Scan for the cell matching the given text and deliver its (X, Y) coordinate at center. 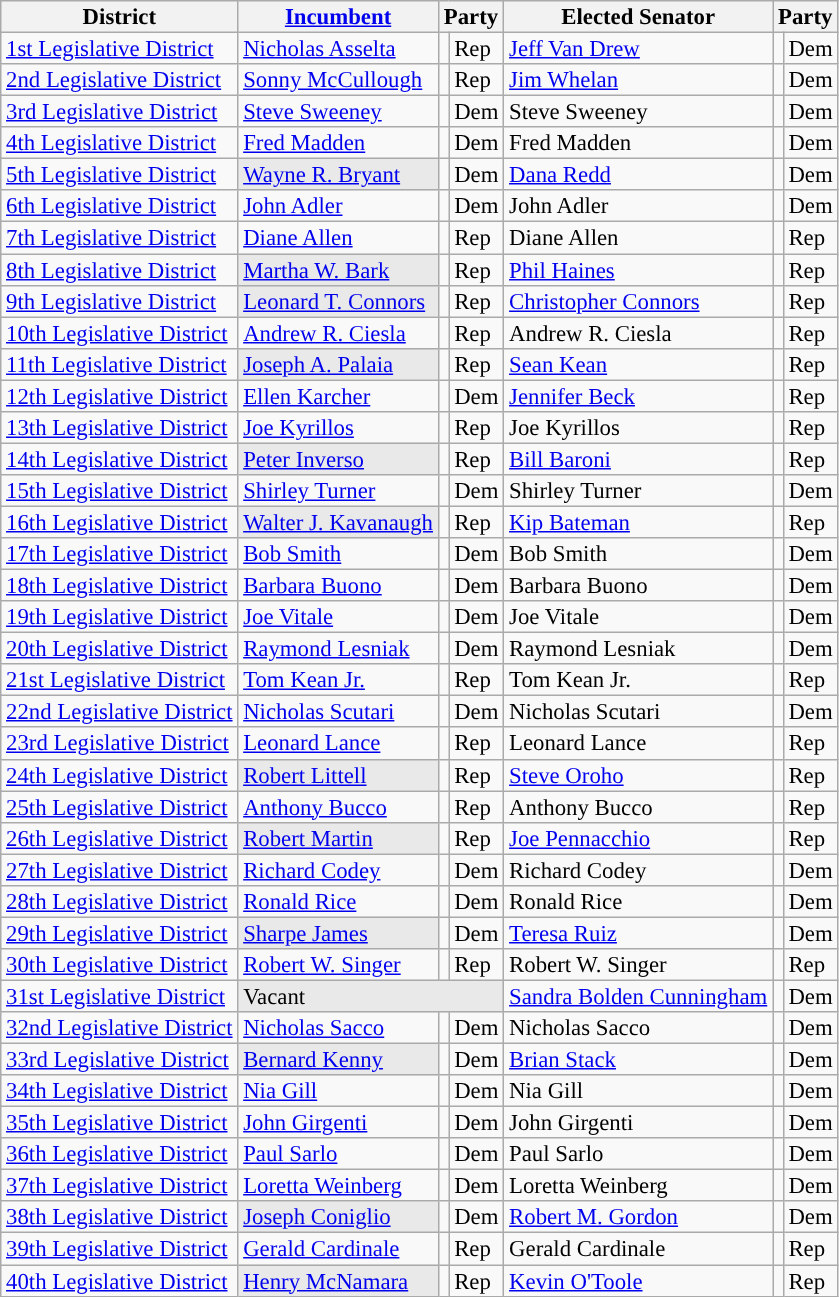
22nd Legislative District (120, 712)
Joe Pennacchio (638, 838)
23rd Legislative District (120, 744)
Robert Martin (338, 838)
26th Legislative District (120, 838)
1st Legislative District (120, 49)
15th Legislative District (120, 491)
12th Legislative District (120, 396)
Dana Redd (638, 175)
37th Legislative District (120, 1186)
6th Legislative District (120, 206)
Nicholas Asselta (338, 49)
18th Legislative District (120, 586)
Steve Oroho (638, 775)
Henry McNamara (338, 1281)
31st Legislative District (120, 996)
Elected Senator (638, 17)
Peter Inverso (338, 459)
30th Legislative District (120, 965)
Joseph Coniglio (338, 1218)
36th Legislative District (120, 1154)
38th Legislative District (120, 1218)
Robert Littell (338, 775)
32nd Legislative District (120, 1028)
40th Legislative District (120, 1281)
28th Legislative District (120, 902)
Jim Whelan (638, 80)
Brian Stack (638, 1060)
34th Legislative District (120, 1091)
Sandra Bolden Cunningham (638, 996)
Phil Haines (638, 270)
Sonny McCullough (338, 80)
10th Legislative District (120, 333)
Jeff Van Drew (638, 49)
19th Legislative District (120, 617)
7th Legislative District (120, 238)
21st Legislative District (120, 680)
5th Legislative District (120, 175)
Ellen Karcher (338, 396)
Leonard T. Connors (338, 301)
District (120, 17)
Christopher Connors (638, 301)
Bill Baroni (638, 459)
2nd Legislative District (120, 80)
9th Legislative District (120, 301)
29th Legislative District (120, 933)
Robert M. Gordon (638, 1218)
Bernard Kenny (338, 1060)
Kip Bateman (638, 522)
Teresa Ruiz (638, 933)
Joseph A. Palaia (338, 364)
Jennifer Beck (638, 396)
3rd Legislative District (120, 112)
4th Legislative District (120, 143)
14th Legislative District (120, 459)
16th Legislative District (120, 522)
35th Legislative District (120, 1123)
11th Legislative District (120, 364)
Martha W. Bark (338, 270)
Vacant (371, 996)
27th Legislative District (120, 870)
Kevin O'Toole (638, 1281)
Sean Kean (638, 364)
25th Legislative District (120, 807)
33rd Legislative District (120, 1060)
Incumbent (338, 17)
20th Legislative District (120, 649)
Wayne R. Bryant (338, 175)
8th Legislative District (120, 270)
17th Legislative District (120, 554)
24th Legislative District (120, 775)
Sharpe James (338, 933)
13th Legislative District (120, 428)
Walter J. Kavanaugh (338, 522)
39th Legislative District (120, 1249)
